Output the (X, Y) coordinate of the center of the cell containing the given text.  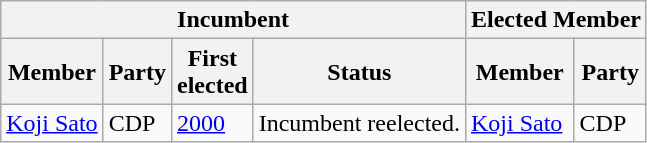
Incumbent reelected. (359, 123)
Incumbent (234, 20)
Status (359, 72)
Firstelected (213, 72)
Elected Member (556, 20)
2000 (213, 123)
